Output the (X, Y) coordinate of the center of the cell containing the given text.  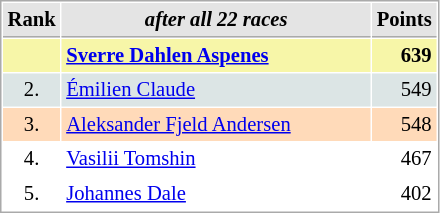
2. (32, 90)
4. (32, 158)
Johannes Dale (216, 194)
Aleksander Fjeld Andersen (216, 124)
5. (32, 194)
3. (32, 124)
after all 22 races (216, 20)
549 (404, 90)
Sverre Dahlen Aspenes (216, 56)
Rank (32, 20)
Vasilii Tomshin (216, 158)
639 (404, 56)
Points (404, 20)
467 (404, 158)
548 (404, 124)
Émilien Claude (216, 90)
402 (404, 194)
